Return (x, y) of the center of cell containing provided text 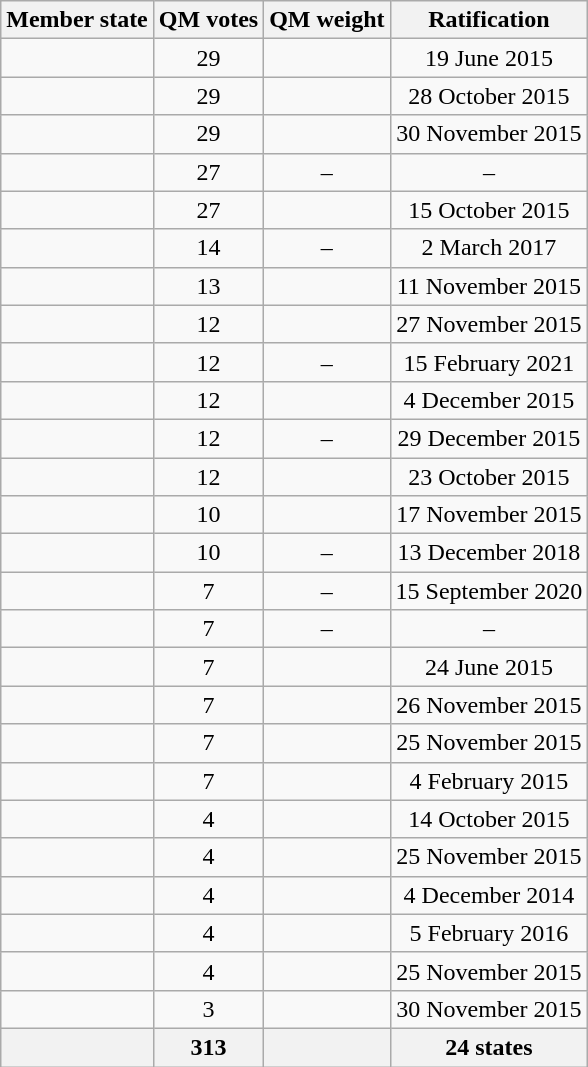
14 October 2015 (489, 819)
QM votes (208, 20)
5 February 2016 (489, 933)
Ratification (489, 20)
14 (208, 248)
3 (208, 1009)
29 December 2015 (489, 438)
4 December 2014 (489, 895)
24 states (489, 1047)
26 November 2015 (489, 705)
19 June 2015 (489, 58)
15 October 2015 (489, 210)
Member state (78, 20)
15 September 2020 (489, 591)
QM weight (327, 20)
23 October 2015 (489, 477)
13 December 2018 (489, 553)
4 December 2015 (489, 400)
4 February 2015 (489, 781)
27 November 2015 (489, 324)
313 (208, 1047)
24 June 2015 (489, 667)
28 October 2015 (489, 96)
13 (208, 286)
11 November 2015 (489, 286)
2 March 2017 (489, 248)
15 February 2021 (489, 362)
17 November 2015 (489, 515)
